Find where the given text appears and provide that cell's center as (x, y) coordinate. 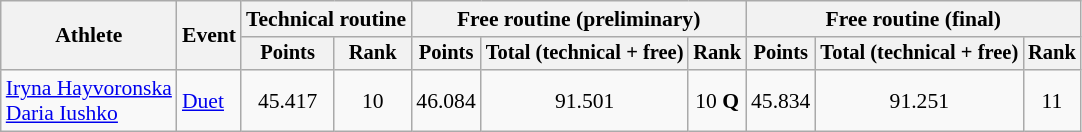
11 (1052, 100)
91.501 (585, 100)
10 Q (717, 100)
10 (372, 100)
45.834 (780, 100)
Duet (209, 100)
Iryna HayvoronskaDaria Iushko (89, 100)
Technical routine (326, 19)
45.417 (288, 100)
91.251 (919, 100)
Free routine (preliminary) (578, 19)
46.084 (446, 100)
Event (209, 36)
Free routine (final) (914, 19)
Athlete (89, 36)
